Determine the [x, y] coordinate at the center of the cell enclosing the given text.  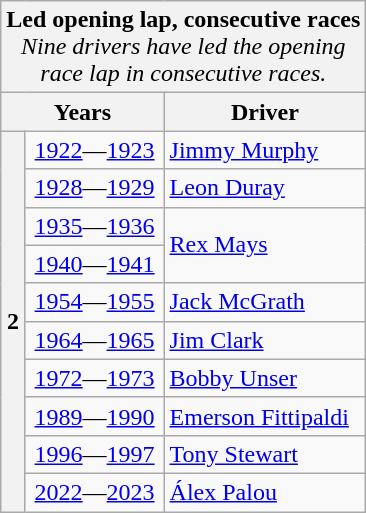
Álex Palou [265, 492]
Led opening lap, consecutive racesNine drivers have led the openingrace lap in consecutive races. [184, 47]
1964—1965 [94, 340]
2022—2023 [94, 492]
1972—1973 [94, 378]
Rex Mays [265, 245]
1954—1955 [94, 302]
Bobby Unser [265, 378]
1940—1941 [94, 264]
1989—1990 [94, 416]
Tony Stewart [265, 454]
Jimmy Murphy [265, 150]
Emerson Fittipaldi [265, 416]
1928—1929 [94, 188]
2 [13, 322]
1922—1923 [94, 150]
1996—1997 [94, 454]
Jack McGrath [265, 302]
Jim Clark [265, 340]
1935—1936 [94, 226]
Driver [265, 112]
Leon Duray [265, 188]
Years [82, 112]
